Find where the given text appears and provide that cell's center as (X, Y) coordinate. 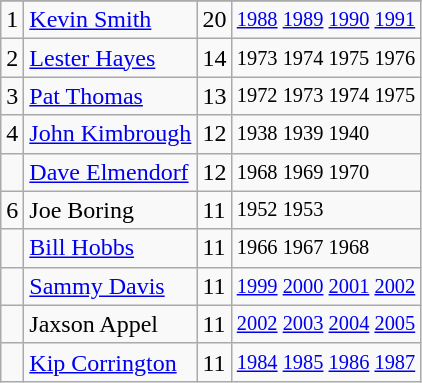
Sammy Davis (110, 286)
Joe Boring (110, 210)
1984 1985 1986 1987 (326, 362)
John Kimbrough (110, 134)
1968 1969 1970 (326, 172)
13 (214, 96)
1973 1974 1975 1976 (326, 58)
1988 1989 1990 1991 (326, 20)
1 (12, 20)
Kip Corrington (110, 362)
1972 1973 1974 1975 (326, 96)
20 (214, 20)
2 (12, 58)
6 (12, 210)
4 (12, 134)
Lester Hayes (110, 58)
14 (214, 58)
3 (12, 96)
Jaxson Appel (110, 324)
Bill Hobbs (110, 248)
Kevin Smith (110, 20)
1952 1953 (326, 210)
1966 1967 1968 (326, 248)
Dave Elmendorf (110, 172)
Pat Thomas (110, 96)
1938 1939 1940 (326, 134)
2002 2003 2004 2005 (326, 324)
1999 2000 2001 2002 (326, 286)
